Provide the (X, Y) coordinate of the cell's center where the given text is located.  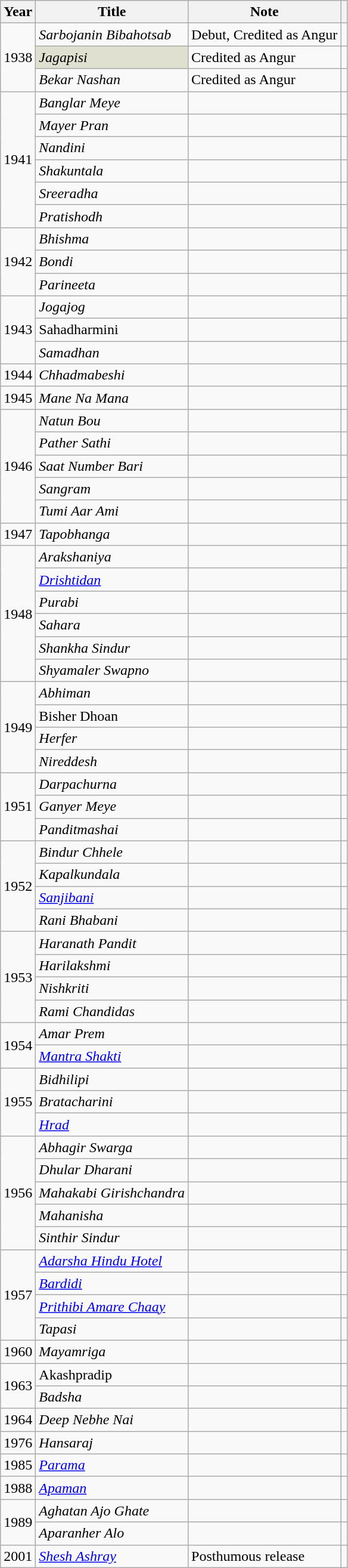
1947 (18, 534)
1963 (18, 1385)
Nishkriti (112, 988)
Samadhan (112, 353)
Posthumous release (265, 1556)
Sarbojanin Bibahotsab (112, 35)
Tumi Aar Ami (112, 511)
1964 (18, 1420)
Bekar Nashan (112, 80)
Aghatan Ajo Ghate (112, 1511)
Mahanisha (112, 1215)
1956 (18, 1193)
Natun Bou (112, 421)
1945 (18, 398)
1988 (18, 1488)
2001 (18, 1556)
Banglar Meye (112, 103)
Shesh Ashray (112, 1556)
Tapobhanga (112, 534)
Saat Number Bari (112, 466)
Aparanher Alo (112, 1533)
Darpachurna (112, 784)
Prithibi Amare Chaay (112, 1306)
Haranath Pandit (112, 943)
Deep Nebhe Nai (112, 1420)
Purabi (112, 602)
Bidhilipi (112, 1079)
Jagapisi (112, 57)
Ganyer Meye (112, 807)
Bisher Dhoan (112, 716)
Mane Na Mana (112, 398)
Bondi (112, 261)
Mahakabi Girishchandra (112, 1193)
Bhishma (112, 239)
Mayamriga (112, 1351)
Abhagir Swarga (112, 1147)
Drishtidan (112, 579)
Bratacharini (112, 1102)
Mayer Pran (112, 125)
1955 (18, 1102)
1942 (18, 261)
1989 (18, 1522)
Rani Bhabani (112, 920)
Dhular Dharani (112, 1170)
Sahara (112, 625)
1976 (18, 1443)
1985 (18, 1465)
Akashpradip (112, 1374)
1938 (18, 57)
Sreeradha (112, 193)
Sahadharmini (112, 330)
Sanjibani (112, 897)
Parama (112, 1465)
Shakuntala (112, 171)
Sinthir Sindur (112, 1238)
Arakshaniya (112, 557)
1943 (18, 330)
Shyamaler Swapno (112, 671)
Bardidi (112, 1283)
Jogajog (112, 307)
Amar Prem (112, 1034)
Year (18, 12)
1960 (18, 1351)
Pather Sathi (112, 443)
1948 (18, 613)
Shankha Sindur (112, 647)
Mantra Shakti (112, 1057)
Bindur Chhele (112, 852)
Hansaraj (112, 1443)
1946 (18, 466)
1941 (18, 159)
Nandini (112, 148)
1957 (18, 1295)
1954 (18, 1045)
1952 (18, 886)
Tapasi (112, 1329)
Abhiman (112, 693)
1953 (18, 977)
Herfer (112, 739)
Rami Chandidas (112, 1011)
Hrad (112, 1125)
Parineeta (112, 285)
Debut, Credited as Angur (265, 35)
Badsha (112, 1397)
Pratishodh (112, 216)
Note (265, 12)
Kapalkundala (112, 875)
Chhadmabeshi (112, 375)
Harilakshmi (112, 965)
Nireddesh (112, 761)
Adarsha Hindu Hotel (112, 1261)
1944 (18, 375)
Sangram (112, 489)
Title (112, 12)
Apaman (112, 1488)
1949 (18, 727)
Panditmashai (112, 829)
1951 (18, 807)
